Extract the [X, Y] coordinate from the center of the cell holding the provided text.  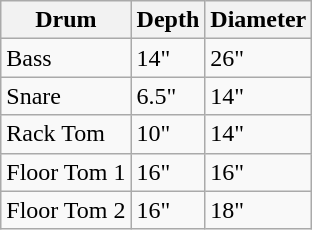
18" [258, 210]
Diameter [258, 20]
Floor Tom 1 [66, 172]
Drum [66, 20]
26" [258, 58]
Bass [66, 58]
Rack Tom [66, 134]
10" [168, 134]
6.5" [168, 96]
Floor Tom 2 [66, 210]
Depth [168, 20]
Snare [66, 96]
